From the cell containing the given text, extract its center point as (x, y) coordinate. 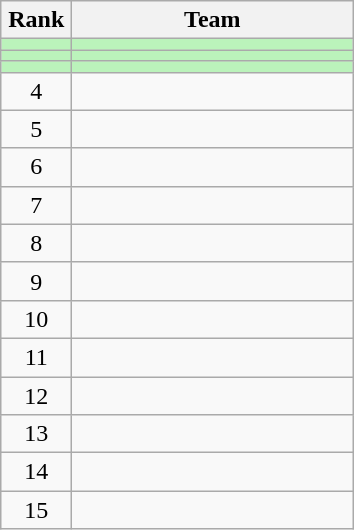
7 (36, 205)
Team (212, 20)
4 (36, 91)
15 (36, 510)
5 (36, 129)
8 (36, 243)
12 (36, 395)
13 (36, 434)
9 (36, 281)
Rank (36, 20)
6 (36, 167)
14 (36, 472)
10 (36, 319)
11 (36, 357)
